Scan for the cell matching the given text and deliver its (x, y) coordinate at center. 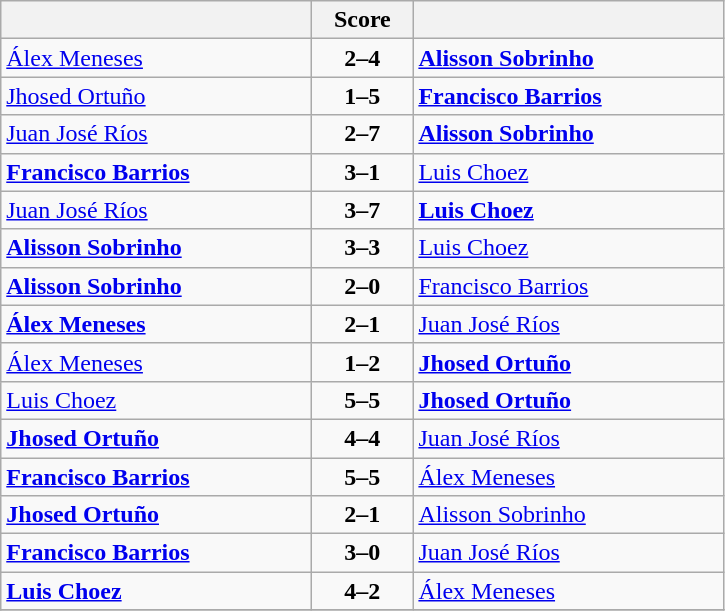
4–4 (362, 438)
2–0 (362, 286)
4–2 (362, 591)
2–7 (362, 134)
1–2 (362, 362)
3–0 (362, 553)
1–5 (362, 96)
2–4 (362, 58)
3–3 (362, 248)
3–1 (362, 172)
3–7 (362, 210)
Score (362, 20)
